Output the [x, y] coordinate of the center of the cell containing the given text.  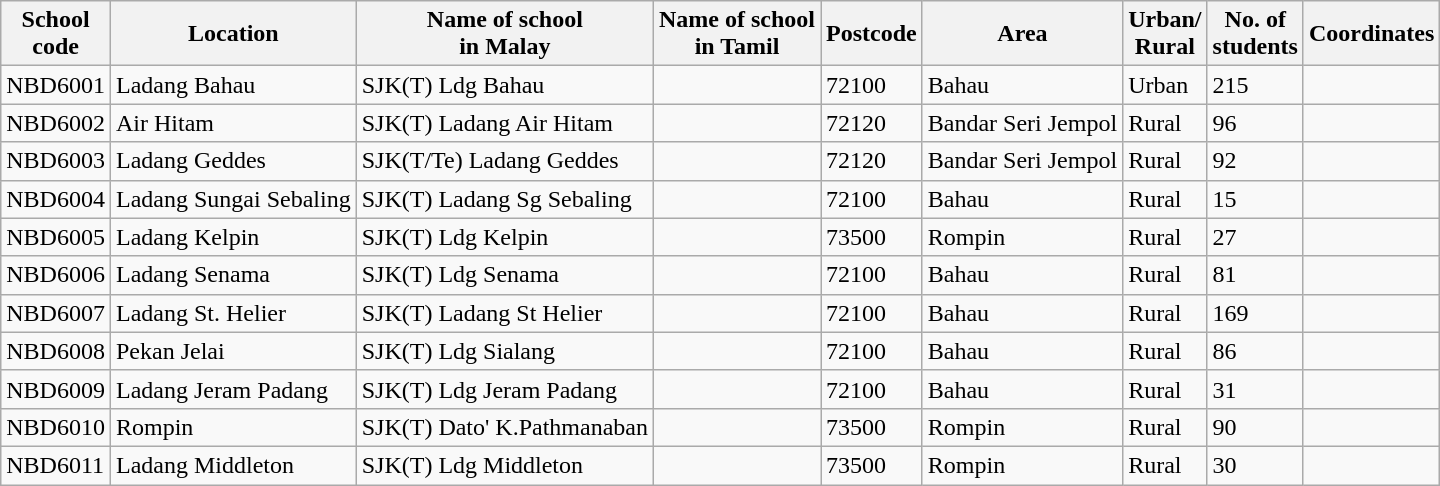
Ladang Bahau [233, 85]
Urban [1165, 85]
NBD6005 [56, 237]
215 [1255, 85]
81 [1255, 275]
NBD6011 [56, 465]
SJK(T) Ldg Sialang [504, 351]
Ladang St. Helier [233, 313]
NBD6004 [56, 199]
Ladang Sungai Sebaling [233, 199]
Ladang Senama [233, 275]
NBD6009 [56, 389]
NBD6002 [56, 123]
Air Hitam [233, 123]
Schoolcode [56, 34]
86 [1255, 351]
NBD6010 [56, 427]
SJK(T) Ldg Bahau [504, 85]
SJK(T/Te) Ladang Geddes [504, 161]
15 [1255, 199]
SJK(T) Ladang St Helier [504, 313]
Pekan Jelai [233, 351]
Postcode [872, 34]
27 [1255, 237]
NBD6008 [56, 351]
31 [1255, 389]
169 [1255, 313]
Name of schoolin Malay [504, 34]
NBD6006 [56, 275]
Name of schoolin Tamil [738, 34]
Coordinates [1371, 34]
30 [1255, 465]
90 [1255, 427]
Area [1022, 34]
SJK(T) Ldg Kelpin [504, 237]
Urban/Rural [1165, 34]
SJK(T) Ldg Jeram Padang [504, 389]
SJK(T) Ldg Middleton [504, 465]
SJK(T) Ldg Senama [504, 275]
SJK(T) Ladang Air Hitam [504, 123]
Location [233, 34]
92 [1255, 161]
SJK(T) Dato' K.Pathmanaban [504, 427]
NBD6001 [56, 85]
Ladang Geddes [233, 161]
96 [1255, 123]
No. ofstudents [1255, 34]
NBD6007 [56, 313]
Ladang Middleton [233, 465]
NBD6003 [56, 161]
Ladang Kelpin [233, 237]
SJK(T) Ladang Sg Sebaling [504, 199]
Ladang Jeram Padang [233, 389]
